Extract the (X, Y) coordinate from the center of the cell holding the provided text.  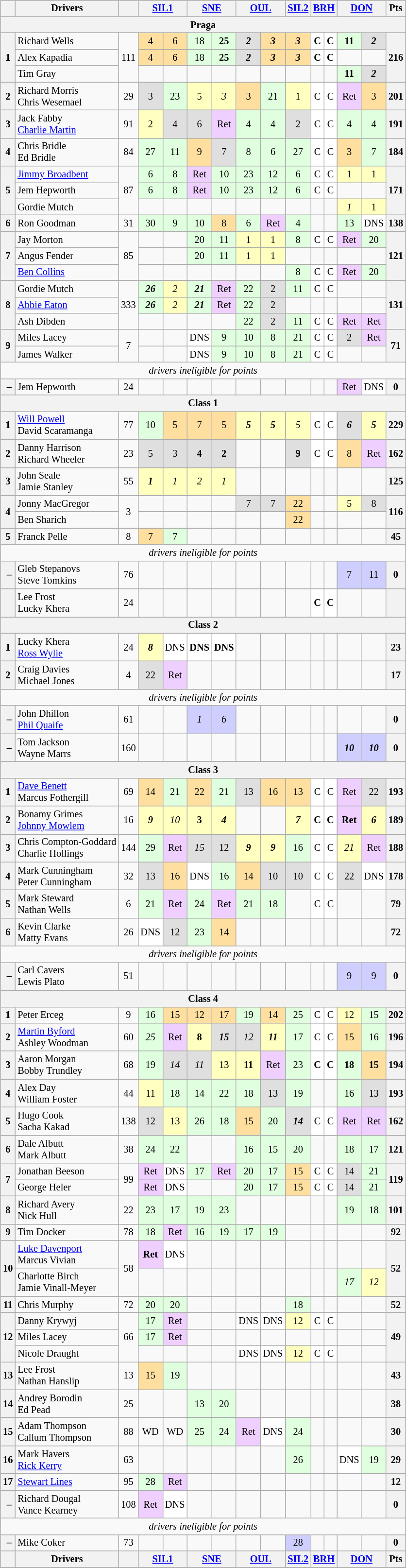
68 (128, 1065)
51 (128, 977)
Mark Steward Nathan Wells (67, 904)
Franck Pelle (67, 536)
201 (396, 96)
Dave Benett Marcus Fothergill (67, 792)
Mark Cunningham Peter Cunningham (67, 876)
James Walker (67, 354)
Will Powell David Scaramanga (67, 426)
Jay Morton (67, 240)
Richard Avery Nick Hull (67, 1210)
191 (396, 124)
88 (128, 1432)
99 (128, 1180)
45 (396, 536)
Dale Albutt Mark Albutt (67, 1149)
Lee Frost Nathan Hanslip (67, 1376)
George Heler (67, 1188)
John Dhillon Phil Quaife (67, 720)
Aaron Morgan Bobby Trundley (67, 1065)
Kevin Clarke Matty Evans (67, 932)
87 (128, 190)
61 (128, 720)
95 (128, 1482)
Nicole Draught (67, 1354)
Richard Dougal Vance Kearney (67, 1504)
Luke Davenport Marcus Vivian (67, 1255)
Ben Collins (67, 273)
189 (396, 820)
Class 1 (203, 403)
Ben Sharich (67, 520)
Martin Byford Ashley Woodman (67, 1037)
Danny Harrison Richard Wheeler (67, 453)
Ash Dibden (67, 322)
66 (128, 1337)
58 (128, 1268)
Chris Bridle Ed Bridle (67, 152)
111 (128, 57)
63 (128, 1460)
Chris Compton-Goddard Charlie Hollings (67, 848)
Gleb Stepanovs Steve Tomkins (67, 575)
60 (128, 1037)
216 (396, 57)
Peter Erceg (67, 1015)
119 (396, 1180)
44 (128, 1093)
85 (128, 257)
Jack Fabby Charlie Martin (67, 124)
116 (396, 512)
Jimmy Broadbent (67, 174)
Tom Jackson Wayne Marrs (67, 748)
Alex Kapadia (67, 58)
Chris Murphy (67, 1305)
Lee Frost Lucky Khera (67, 603)
144 (128, 848)
91 (128, 124)
Adam Thompson Callum Thompson (67, 1432)
84 (128, 152)
Mike Coker (67, 1543)
184 (396, 152)
Stewart Lines (67, 1482)
131 (396, 305)
188 (396, 848)
77 (128, 426)
Ron Goodman (67, 224)
76 (128, 575)
Praga (203, 25)
125 (396, 482)
Charlotte Birch Jamie Vinall-Meyer (67, 1282)
178 (396, 876)
160 (128, 748)
Abbie Eaton (67, 305)
Tim Gray (67, 74)
32 (128, 876)
Carl Cavers Lewis Plato (67, 977)
43 (396, 1376)
Andrey Borodin Ed Pead (67, 1404)
Bonamy Grimes Johnny Mowlem (67, 820)
John Seale Jamie Stanley (67, 482)
Danny Krywyj (67, 1321)
202 (396, 1015)
Lucky Khera Ross Wylie (67, 647)
196 (396, 1037)
31 (128, 224)
Hugo Cook Sacha Kakad (67, 1121)
194 (396, 1065)
Tim Docker (67, 1232)
Mark Havers Rick Kerry (67, 1460)
55 (128, 482)
Class 4 (203, 999)
Angus Fender (67, 256)
73 (128, 1543)
101 (396, 1210)
Jonathan Beeson (67, 1172)
78 (128, 1232)
Richard Morris Chris Wesemael (67, 96)
49 (396, 1337)
108 (128, 1504)
Craig Davies Michael Jones (67, 675)
79 (396, 904)
333 (128, 305)
69 (128, 792)
Jonny MacGregor (67, 504)
Alex Day William Foster (67, 1093)
171 (396, 190)
Class 2 (203, 625)
229 (396, 426)
Richard Wells (67, 41)
92 (396, 1232)
Class 3 (203, 770)
71 (396, 346)
